Extract the (X, Y) coordinate from the center of the cell holding the provided text.  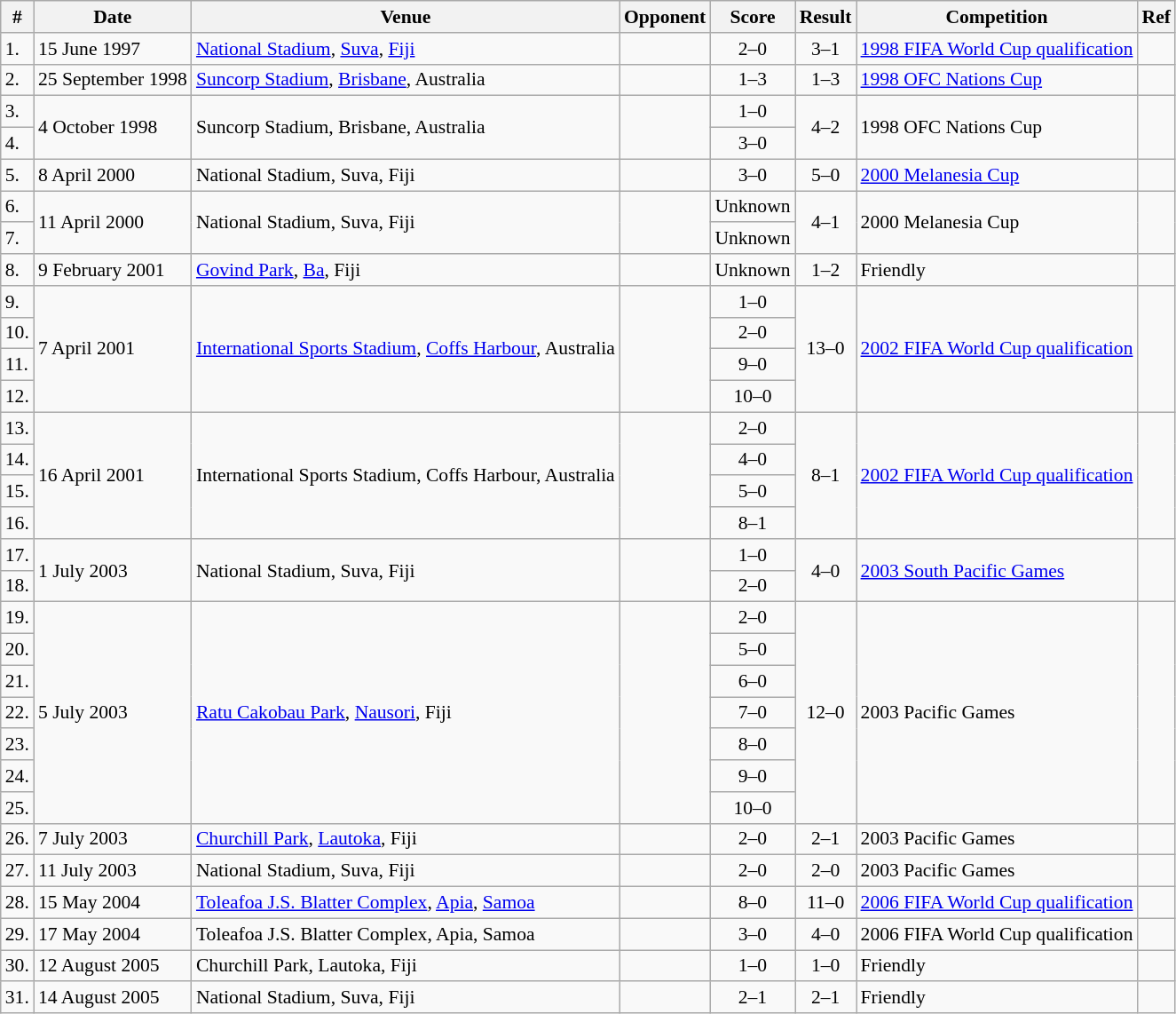
31. (18, 998)
30. (18, 966)
Result (825, 17)
11 July 2003 (113, 871)
29. (18, 934)
4. (18, 144)
20. (18, 650)
7 April 2001 (113, 349)
14. (18, 460)
5 July 2003 (113, 712)
23. (18, 745)
Score (753, 17)
8 April 2000 (113, 175)
Competition (998, 17)
Ref (1156, 17)
3. (18, 112)
Govind Park, Ba, Fiji (406, 270)
11. (18, 365)
Venue (406, 17)
26. (18, 839)
25 September 1998 (113, 80)
12 August 2005 (113, 966)
2. (18, 80)
21. (18, 681)
13. (18, 428)
4–1 (825, 222)
6–0 (753, 681)
Ratu Cakobau Park, Nausori, Fiji (406, 712)
9. (18, 302)
16. (18, 523)
24. (18, 776)
12–0 (825, 712)
15 May 2004 (113, 903)
19. (18, 618)
14 August 2005 (113, 998)
12. (18, 397)
2003 South Pacific Games (998, 570)
4 October 1998 (113, 128)
9 February 2001 (113, 270)
11 April 2000 (113, 222)
Opponent (666, 17)
10. (18, 333)
8. (18, 270)
1998 FIFA World Cup qualification (998, 49)
6. (18, 207)
7 July 2003 (113, 839)
13–0 (825, 349)
25. (18, 808)
5. (18, 175)
15. (18, 492)
17 May 2004 (113, 934)
1. (18, 49)
7. (18, 239)
18. (18, 586)
27. (18, 871)
# (18, 17)
16 April 2001 (113, 475)
22. (18, 713)
15 June 1997 (113, 49)
4–2 (825, 128)
17. (18, 555)
1 July 2003 (113, 570)
28. (18, 903)
7–0 (753, 713)
1–2 (825, 270)
11–0 (825, 903)
Date (113, 17)
3–1 (825, 49)
